Determine the (X, Y) coordinate at the center of the cell enclosing the given text.  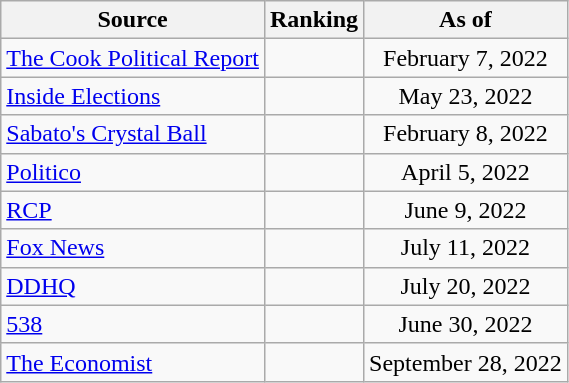
February 7, 2022 (466, 58)
RCP (133, 210)
February 8, 2022 (466, 134)
The Cook Political Report (133, 58)
July 11, 2022 (466, 248)
Sabato's Crystal Ball (133, 134)
The Economist (133, 362)
DDHQ (133, 286)
May 23, 2022 (466, 96)
Source (133, 20)
July 20, 2022 (466, 286)
As of (466, 20)
538 (133, 324)
June 9, 2022 (466, 210)
September 28, 2022 (466, 362)
Politico (133, 172)
June 30, 2022 (466, 324)
April 5, 2022 (466, 172)
Ranking (314, 20)
Fox News (133, 248)
Inside Elections (133, 96)
